Return [X, Y] of the center of cell containing provided text 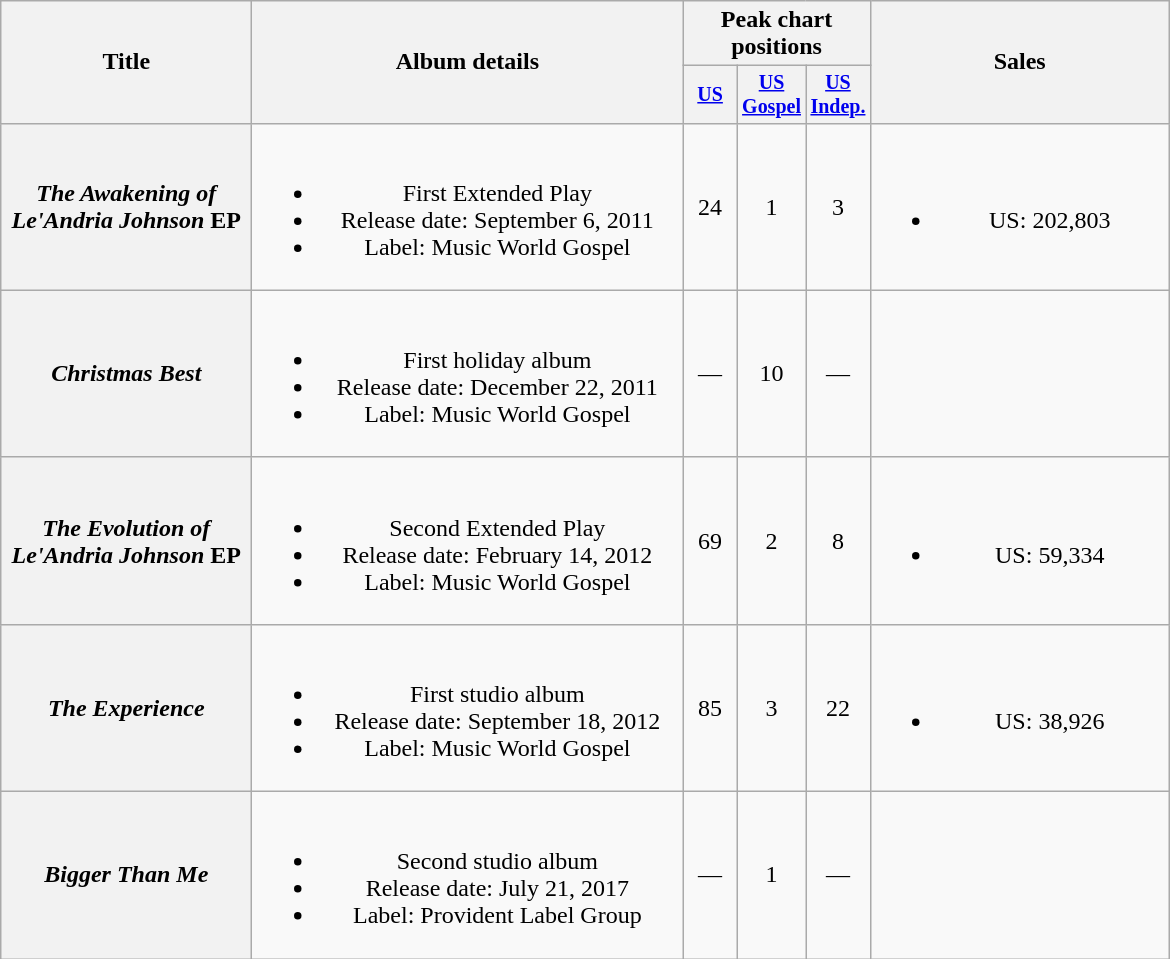
85 [710, 708]
US: 202,803 [1020, 206]
First studio albumRelease date: September 18, 2012Label: Music World Gospel [468, 708]
US: 59,334 [1020, 540]
2 [771, 540]
US Indep. [838, 94]
First Extended PlayRelease date: September 6, 2011Label: Music World Gospel [468, 206]
Sales [1020, 62]
24 [710, 206]
US: 38,926 [1020, 708]
69 [710, 540]
Christmas Best [126, 374]
Second studio albumRelease date: July 21, 2017Label: Provident Label Group [468, 876]
Second Extended PlayRelease date: February 14, 2012Label: Music World Gospel [468, 540]
22 [838, 708]
10 [771, 374]
The Awakening of Le'Andria Johnson EP [126, 206]
US Gospel [771, 94]
Peak chart positions [776, 34]
US [710, 94]
First holiday albumRelease date: December 22, 2011Label: Music World Gospel [468, 374]
The Evolution of Le'Andria Johnson EP [126, 540]
Album details [468, 62]
The Experience [126, 708]
Title [126, 62]
Bigger Than Me [126, 876]
8 [838, 540]
